Provide the (X, Y) coordinate of the cell's center where the given text is located.  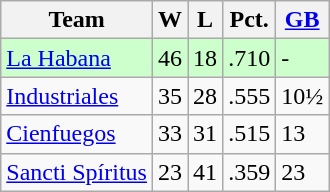
.359 (250, 172)
46 (170, 58)
Cienfuegos (77, 134)
Team (77, 20)
- (302, 58)
41 (206, 172)
W (170, 20)
13 (302, 134)
.710 (250, 58)
GB (302, 20)
.515 (250, 134)
.555 (250, 96)
Industriales (77, 96)
L (206, 20)
35 (170, 96)
Sancti Spíritus (77, 172)
28 (206, 96)
10½ (302, 96)
18 (206, 58)
La Habana (77, 58)
Pct. (250, 20)
31 (206, 134)
33 (170, 134)
